Determine the [X, Y] coordinate at the center of the cell enclosing the given text.  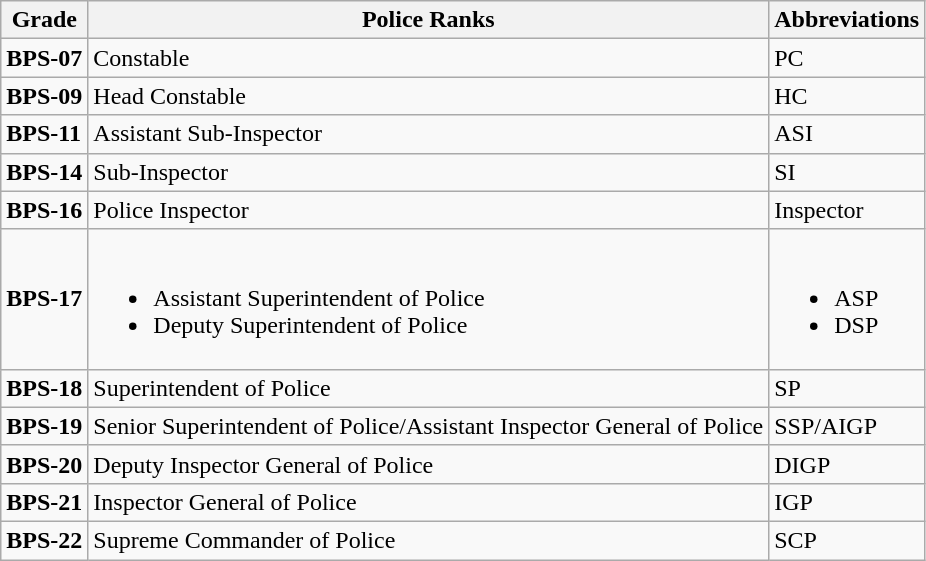
Constable [428, 58]
Assistant Superintendent of PoliceDeputy Superintendent of Police [428, 299]
Police Ranks [428, 20]
Senior Superintendent of Police/Assistant Inspector General of Police [428, 426]
BPS-22 [44, 540]
BPS-18 [44, 388]
IGP [847, 502]
Inspector [847, 210]
Abbreviations [847, 20]
BPS-21 [44, 502]
Head Constable [428, 96]
BPS-17 [44, 299]
SI [847, 172]
Superintendent of Police [428, 388]
HC [847, 96]
ASI [847, 134]
Deputy Inspector General of Police [428, 464]
SSP/AIGP [847, 426]
DIGP [847, 464]
Sub-Inspector [428, 172]
BPS-11 [44, 134]
BPS-09 [44, 96]
BPS-16 [44, 210]
Inspector General of Police [428, 502]
BPS-14 [44, 172]
SP [847, 388]
BPS-07 [44, 58]
Assistant Sub-Inspector [428, 134]
Supreme Commander of Police [428, 540]
Police Inspector [428, 210]
BPS-19 [44, 426]
Grade [44, 20]
ASPDSP [847, 299]
SCP [847, 540]
BPS-20 [44, 464]
PC [847, 58]
